Find where the given text appears and provide that cell's center as [X, Y] coordinate. 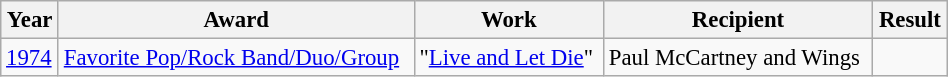
"Live and Let Die" [508, 58]
Work [508, 20]
Recipient [738, 20]
Paul McCartney and Wings [738, 58]
1974 [30, 58]
Favorite Pop/Rock Band/Duo/Group [236, 58]
Result [910, 20]
Year [30, 20]
Award [236, 20]
